Provide the [x, y] coordinate of the cell's center where the given text is located.  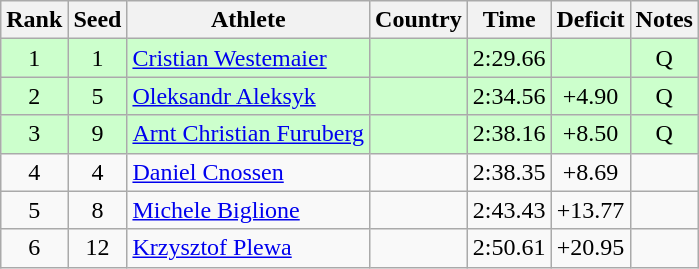
8 [98, 210]
6 [34, 248]
Daniel Cnossen [248, 172]
+8.50 [590, 134]
2:34.56 [509, 96]
2:50.61 [509, 248]
+13.77 [590, 210]
Oleksandr Aleksyk [248, 96]
+8.69 [590, 172]
2 [34, 96]
Krzysztof Plewa [248, 248]
Athlete [248, 20]
Michele Biglione [248, 210]
12 [98, 248]
Rank [34, 20]
2:38.16 [509, 134]
2:29.66 [509, 58]
2:38.35 [509, 172]
Country [419, 20]
+20.95 [590, 248]
2:43.43 [509, 210]
Arnt Christian Furuberg [248, 134]
9 [98, 134]
Cristian Westemaier [248, 58]
+4.90 [590, 96]
Deficit [590, 20]
Time [509, 20]
3 [34, 134]
Seed [98, 20]
Notes [664, 20]
